Search for the cell housing the specified text and yield its (x, y) center coordinate. 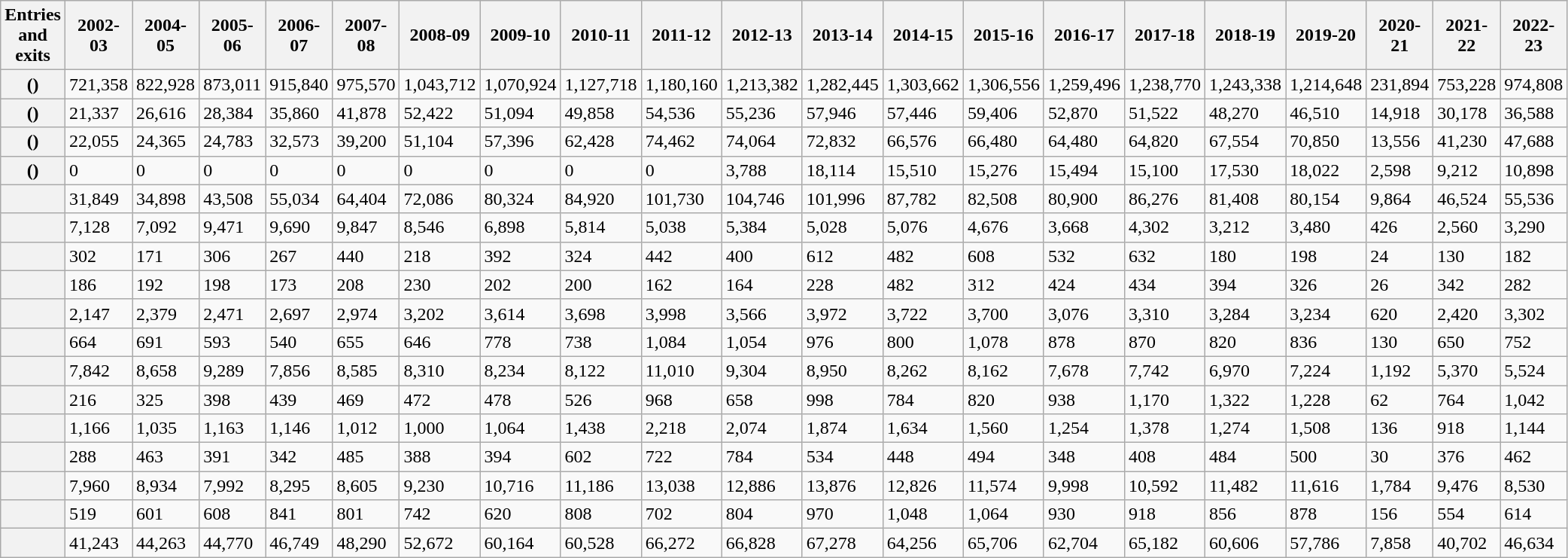
462 (1533, 457)
5,076 (922, 227)
3,310 (1165, 313)
66,272 (682, 543)
400 (761, 256)
3,290 (1533, 227)
230 (439, 285)
658 (761, 400)
442 (682, 256)
646 (439, 342)
324 (600, 256)
17,530 (1246, 170)
101,730 (682, 199)
84,920 (600, 199)
51,104 (439, 142)
64,256 (922, 543)
1,228 (1326, 400)
267 (299, 256)
841 (299, 514)
65,706 (1004, 543)
2,218 (682, 428)
975,570 (366, 84)
13,556 (1399, 142)
47,688 (1533, 142)
2007-08 (366, 35)
57,786 (1326, 543)
325 (166, 400)
81,408 (1246, 199)
11,482 (1246, 486)
2,379 (166, 313)
9,847 (366, 227)
968 (682, 400)
2020-21 (1399, 35)
3,722 (922, 313)
Entries and exits (33, 35)
30,178 (1467, 113)
1,192 (1399, 370)
13,876 (843, 486)
2,974 (366, 313)
7,742 (1165, 370)
2013-14 (843, 35)
691 (166, 342)
48,270 (1246, 113)
62,428 (600, 142)
448 (922, 457)
74,462 (682, 142)
26 (1399, 285)
3,480 (1326, 227)
1,238,770 (1165, 84)
1,213,382 (761, 84)
39,200 (366, 142)
440 (366, 256)
180 (1246, 256)
182 (1533, 256)
970 (843, 514)
51,094 (521, 113)
519 (98, 514)
46,524 (1467, 199)
976 (843, 342)
1,048 (922, 514)
1,634 (922, 428)
3,668 (1083, 227)
54,536 (682, 113)
202 (521, 285)
11,616 (1326, 486)
72,832 (843, 142)
1,127,718 (600, 84)
3,788 (761, 170)
9,690 (299, 227)
2012-13 (761, 35)
8,122 (600, 370)
7,858 (1399, 543)
18,022 (1326, 170)
156 (1399, 514)
186 (98, 285)
2,147 (98, 313)
59,406 (1004, 113)
9,864 (1399, 199)
434 (1165, 285)
801 (366, 514)
3,076 (1083, 313)
2,471 (232, 313)
1,000 (439, 428)
1,214,648 (1326, 84)
64,820 (1165, 142)
742 (439, 514)
3,614 (521, 313)
62 (1399, 400)
2008-09 (439, 35)
3,234 (1326, 313)
9,304 (761, 370)
15,510 (922, 170)
1,042 (1533, 400)
808 (600, 514)
7,856 (299, 370)
231,894 (1399, 84)
22,055 (98, 142)
15,100 (1165, 170)
11,186 (600, 486)
60,164 (521, 543)
7,842 (98, 370)
24,365 (166, 142)
208 (366, 285)
8,658 (166, 370)
312 (1004, 285)
424 (1083, 285)
44,770 (232, 543)
164 (761, 285)
80,900 (1083, 199)
1,438 (600, 428)
2017-18 (1165, 35)
2,074 (761, 428)
478 (521, 400)
2011-12 (682, 35)
8,585 (366, 370)
62,704 (1083, 543)
1,378 (1165, 428)
46,749 (299, 543)
602 (600, 457)
1,144 (1533, 428)
41,243 (98, 543)
28,384 (232, 113)
655 (366, 342)
534 (843, 457)
2015-16 (1004, 35)
282 (1533, 285)
10,592 (1165, 486)
26,616 (166, 113)
302 (98, 256)
1,784 (1399, 486)
1,078 (1004, 342)
13,038 (682, 486)
738 (600, 342)
376 (1467, 457)
51,522 (1165, 113)
5,370 (1467, 370)
67,554 (1246, 142)
722 (682, 457)
614 (1533, 514)
8,950 (843, 370)
873,011 (232, 84)
32,573 (299, 142)
24,783 (232, 142)
469 (366, 400)
5,028 (843, 227)
11,574 (1004, 486)
778 (521, 342)
40,702 (1467, 543)
408 (1165, 457)
57,396 (521, 142)
1,170 (1165, 400)
472 (439, 400)
3,698 (600, 313)
34,898 (166, 199)
171 (166, 256)
9,289 (232, 370)
391 (232, 457)
66,480 (1004, 142)
1,166 (98, 428)
532 (1083, 256)
7,224 (1326, 370)
64,404 (366, 199)
5,038 (682, 227)
31,849 (98, 199)
2,420 (1467, 313)
24 (1399, 256)
1,322 (1246, 400)
65,182 (1165, 543)
173 (299, 285)
41,230 (1467, 142)
9,998 (1083, 486)
836 (1326, 342)
101,996 (843, 199)
601 (166, 514)
5,814 (600, 227)
12,826 (922, 486)
218 (439, 256)
3,700 (1004, 313)
3,284 (1246, 313)
822,928 (166, 84)
3,998 (682, 313)
8,262 (922, 370)
1,560 (1004, 428)
974,808 (1533, 84)
2010-11 (600, 35)
1,243,338 (1246, 84)
800 (922, 342)
9,230 (439, 486)
1,508 (1326, 428)
15,276 (1004, 170)
52,422 (439, 113)
86,276 (1165, 199)
8,934 (166, 486)
60,528 (600, 543)
7,678 (1083, 370)
41,878 (366, 113)
66,828 (761, 543)
1,259,496 (1083, 84)
2021-22 (1467, 35)
1,306,556 (1004, 84)
57,446 (922, 113)
8,162 (1004, 370)
10,898 (1533, 170)
650 (1467, 342)
8,234 (521, 370)
500 (1326, 457)
15,494 (1083, 170)
5,524 (1533, 370)
3,972 (843, 313)
484 (1246, 457)
10,716 (521, 486)
1,254 (1083, 428)
7,992 (232, 486)
1,084 (682, 342)
752 (1533, 342)
3,202 (439, 313)
43,508 (232, 199)
2,560 (1467, 227)
12,886 (761, 486)
2016-17 (1083, 35)
5,384 (761, 227)
9,212 (1467, 170)
392 (521, 256)
485 (366, 457)
856 (1246, 514)
6,970 (1246, 370)
2005-06 (232, 35)
2006-07 (299, 35)
593 (232, 342)
46,510 (1326, 113)
8,605 (366, 486)
2014-15 (922, 35)
554 (1467, 514)
1,303,662 (922, 84)
72,086 (439, 199)
4,302 (1165, 227)
398 (232, 400)
764 (1467, 400)
18,114 (843, 170)
2,697 (299, 313)
1,874 (843, 428)
1,274 (1246, 428)
200 (600, 285)
67,278 (843, 543)
6,898 (521, 227)
228 (843, 285)
192 (166, 285)
3,302 (1533, 313)
64,480 (1083, 142)
8,530 (1533, 486)
8,310 (439, 370)
494 (1004, 457)
306 (232, 256)
1,012 (366, 428)
82,508 (1004, 199)
2018-19 (1246, 35)
70,850 (1326, 142)
2004-05 (166, 35)
540 (299, 342)
463 (166, 457)
1,070,924 (521, 84)
21,337 (98, 113)
30 (1399, 457)
1,054 (761, 342)
2002-03 (98, 35)
4,676 (1004, 227)
9,471 (232, 227)
526 (600, 400)
162 (682, 285)
348 (1083, 457)
80,324 (521, 199)
44,263 (166, 543)
915,840 (299, 84)
52,672 (439, 543)
11,010 (682, 370)
2019-20 (1326, 35)
55,236 (761, 113)
9,476 (1467, 486)
612 (843, 256)
1,282,445 (843, 84)
7,960 (98, 486)
136 (1399, 428)
388 (439, 457)
87,782 (922, 199)
3,566 (761, 313)
35,860 (299, 113)
55,034 (299, 199)
57,946 (843, 113)
753,228 (1467, 84)
664 (98, 342)
632 (1165, 256)
930 (1083, 514)
80,154 (1326, 199)
1,035 (166, 428)
66,576 (922, 142)
46,634 (1533, 543)
870 (1165, 342)
2009-10 (521, 35)
7,128 (98, 227)
804 (761, 514)
3,212 (1246, 227)
8,295 (299, 486)
49,858 (600, 113)
14,918 (1399, 113)
702 (682, 514)
216 (98, 400)
426 (1399, 227)
998 (843, 400)
1,163 (232, 428)
326 (1326, 285)
2022-23 (1533, 35)
1,146 (299, 428)
1,180,160 (682, 84)
1,043,712 (439, 84)
55,536 (1533, 199)
938 (1083, 400)
288 (98, 457)
52,870 (1083, 113)
2,598 (1399, 170)
60,606 (1246, 543)
48,290 (366, 543)
721,358 (98, 84)
8,546 (439, 227)
36,588 (1533, 113)
74,064 (761, 142)
7,092 (166, 227)
439 (299, 400)
104,746 (761, 199)
